Scan for the cell matching the given text and deliver its (x, y) coordinate at center. 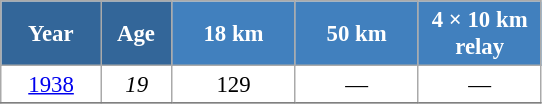
18 km (234, 34)
Year (52, 34)
Age (136, 34)
50 km (356, 34)
1938 (52, 85)
19 (136, 85)
129 (234, 85)
4 × 10 km relay (480, 34)
